Scan for the cell matching the given text and deliver its [X, Y] coordinate at center. 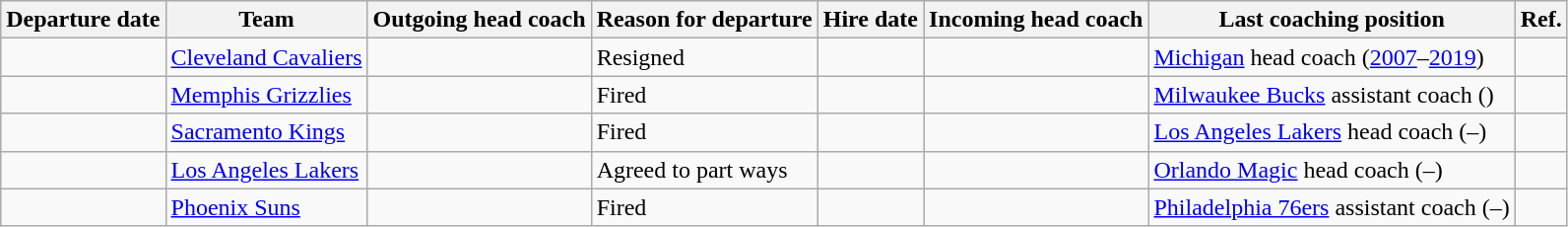
Ref. [1540, 20]
Milwaukee Bucks assistant coach () [1332, 95]
Outgoing head coach [479, 20]
Phoenix Suns [266, 207]
Resigned [704, 57]
Memphis Grizzlies [266, 95]
Los Angeles Lakers head coach (–) [1332, 132]
Cleveland Cavaliers [266, 57]
Michigan head coach (2007–2019) [1332, 57]
Departure date [83, 20]
Los Angeles Lakers [266, 170]
Philadelphia 76ers assistant coach (–) [1332, 207]
Team [266, 20]
Last coaching position [1332, 20]
Incoming head coach [1036, 20]
Reason for departure [704, 20]
Hire date [871, 20]
Agreed to part ways [704, 170]
Orlando Magic head coach (–) [1332, 170]
Sacramento Kings [266, 132]
